Scan for the cell matching the given text and deliver its (X, Y) coordinate at center. 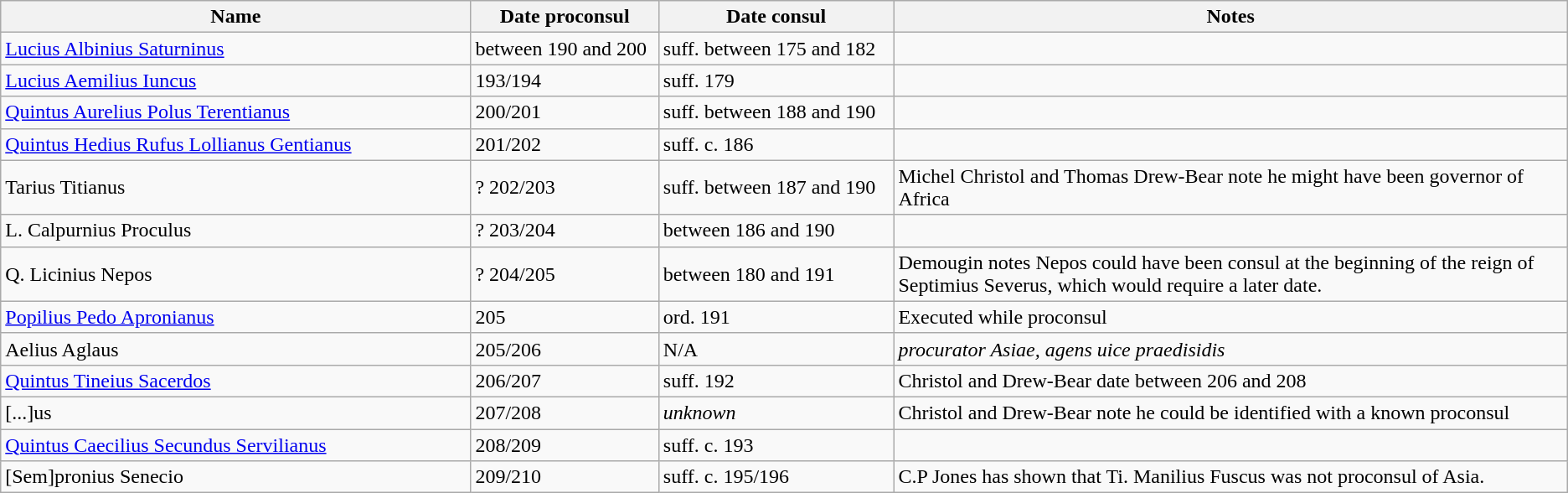
Quintus Hedius Rufus Lollianus Gentianus (236, 144)
Executed while proconsul (1230, 317)
205/206 (565, 349)
suff. 192 (776, 381)
209/210 (565, 477)
ord. 191 (776, 317)
[Sem]pronius Senecio (236, 477)
suff. between 187 and 190 (776, 188)
suff. between 175 and 182 (776, 49)
Quintus Aurelius Polus Terentianus (236, 112)
Lucius Aemilius Iuncus (236, 80)
[...]us (236, 413)
between 190 and 200 (565, 49)
206/207 (565, 381)
Date proconsul (565, 17)
Popilius Pedo Apronianus (236, 317)
Christol and Drew-Bear date between 206 and 208 (1230, 381)
? 203/204 (565, 231)
Quintus Tineius Sacerdos (236, 381)
Demougin notes Nepos could have been consul at the beginning of the reign of Septimius Severus, which would require a later date. (1230, 273)
200/201 (565, 112)
suff. between 188 and 190 (776, 112)
Notes (1230, 17)
? 204/205 (565, 273)
205 (565, 317)
? 202/203 (565, 188)
suff. c. 195/196 (776, 477)
L. Calpurnius Proculus (236, 231)
193/194 (565, 80)
suff. c. 193 (776, 445)
207/208 (565, 413)
Aelius Aglaus (236, 349)
between 180 and 191 (776, 273)
201/202 (565, 144)
Michel Christol and Thomas Drew-Bear note he might have been governor of Africa (1230, 188)
208/209 (565, 445)
suff. c. 186 (776, 144)
Name (236, 17)
Lucius Albinius Saturninus (236, 49)
Q. Licinius Nepos (236, 273)
Quintus Caecilius Secundus Servilianus (236, 445)
procurator Asiae, agens uice praedisidis (1230, 349)
unknown (776, 413)
Christol and Drew-Bear note he could be identified with a known proconsul (1230, 413)
suff. 179 (776, 80)
Tarius Titianus (236, 188)
N/A (776, 349)
between 186 and 190 (776, 231)
C.P Jones has shown that Ti. Manilius Fuscus was not proconsul of Asia. (1230, 477)
Date consul (776, 17)
